Identify which cell holds the provided text, then report its (X, Y) central coordinate. 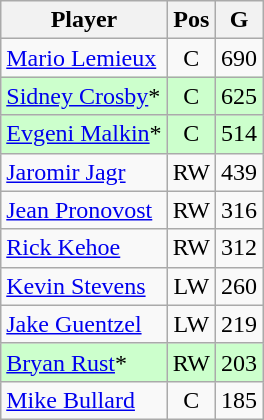
514 (240, 134)
Jaromir Jagr (84, 172)
Mike Bullard (84, 400)
312 (240, 248)
Player (84, 20)
Pos (191, 20)
185 (240, 400)
Bryan Rust* (84, 362)
Jake Guentzel (84, 324)
203 (240, 362)
625 (240, 96)
219 (240, 324)
Rick Kehoe (84, 248)
Kevin Stevens (84, 286)
Evgeni Malkin* (84, 134)
Sidney Crosby* (84, 96)
Mario Lemieux (84, 58)
260 (240, 286)
316 (240, 210)
G (240, 20)
Jean Pronovost (84, 210)
439 (240, 172)
690 (240, 58)
